Identify which cell holds the provided text, then report its (X, Y) central coordinate. 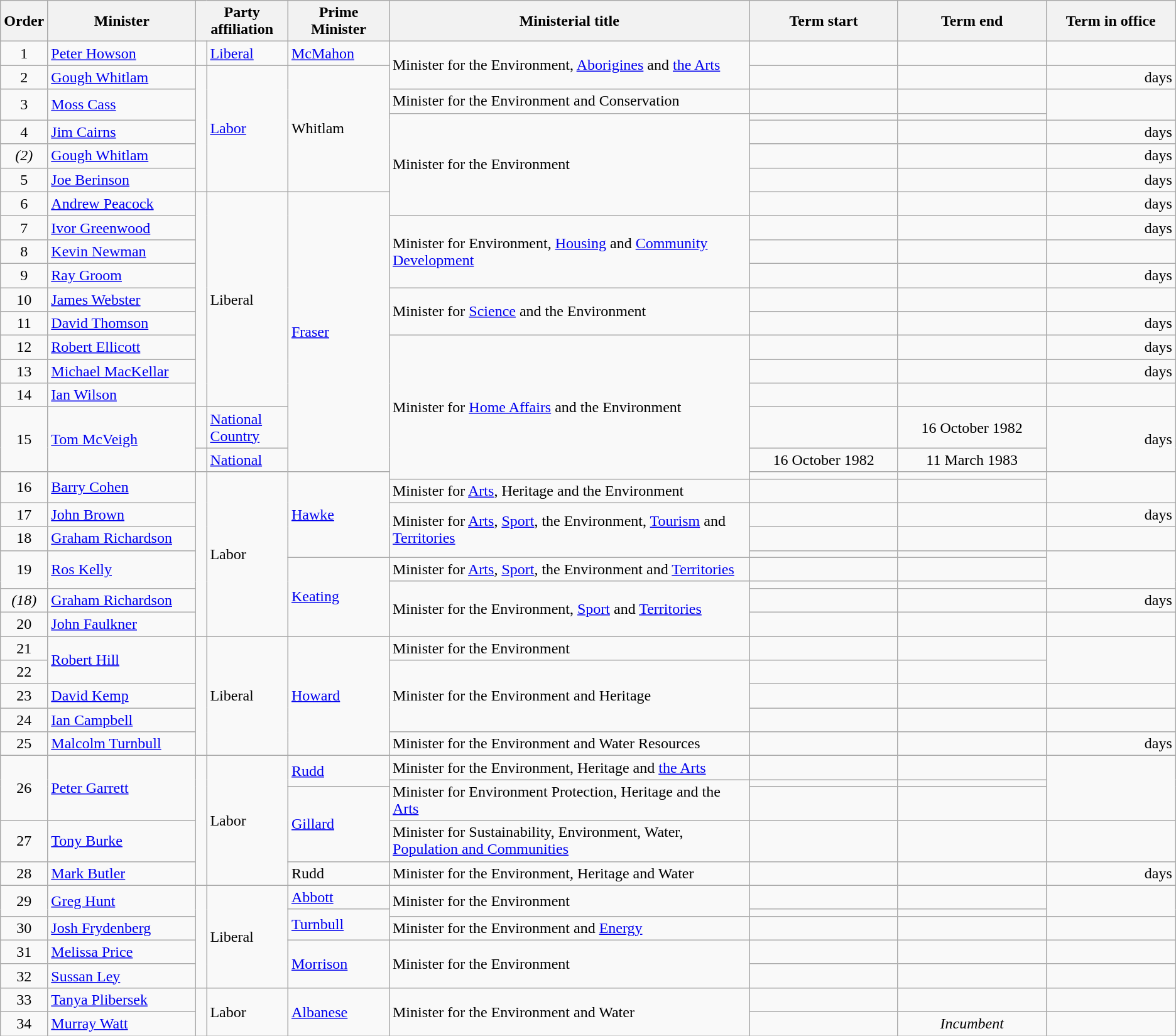
12 (24, 347)
Tony Burke (122, 841)
15 (24, 440)
John Brown (122, 515)
27 (24, 841)
Malcolm Turnbull (122, 744)
Ros Kelly (122, 569)
Tanya Plibersek (122, 1000)
20 (24, 624)
Prime Minister (338, 21)
Minister for Home Affairs and the Environment (570, 407)
Minister for Arts, Sport, the Environment and Territories (570, 569)
33 (24, 1000)
Moss Cass (122, 104)
Ivor Greenwood (122, 227)
Ian Campbell (122, 720)
Melissa Price (122, 952)
9 (24, 275)
26 (24, 788)
Turnbull (338, 925)
30 (24, 928)
Abbott (338, 897)
10 (24, 300)
Robert Ellicott (122, 347)
28 (24, 873)
Keating (338, 597)
24 (24, 720)
Minister for the Environment, Sport and Territories (570, 608)
3 (24, 104)
Minister for the Environment and Water Resources (570, 744)
Order (24, 21)
Michael MacKellar (122, 371)
32 (24, 976)
21 (24, 648)
Minister for Environment Protection, Heritage and the Arts (570, 800)
Minister for the Environment and Heritage (570, 696)
Joe Berinson (122, 180)
Hawke (338, 515)
Incumbent (972, 1023)
5 (24, 180)
6 (24, 204)
18 (24, 538)
Peter Garrett (122, 788)
Term in office (1111, 21)
Jim Cairns (122, 132)
14 (24, 395)
Ministerial title (570, 21)
Andrew Peacock (122, 204)
Mark Butler (122, 873)
Gillard (338, 824)
National (248, 460)
1 (24, 53)
23 (24, 696)
Minister (122, 21)
Minister for the Environment and Water (570, 1011)
19 (24, 569)
(18) (24, 600)
John Faulkner (122, 624)
Minister for Sustainability, Environment, Water, Population and Communities (570, 841)
Murray Watt (122, 1023)
Albanese (338, 1011)
2 (24, 77)
McMahon (338, 53)
Barry Cohen (122, 488)
Minister for Arts, Heritage and the Environment (570, 491)
17 (24, 515)
Minister for the Environment and Conservation (570, 101)
David Kemp (122, 696)
13 (24, 371)
29 (24, 901)
Minister for the Environment, Heritage and Water (570, 873)
Sussan Ley (122, 976)
Minister for the Environment and Energy (570, 928)
Minister for Arts, Sport, the Environment, Tourism and Territories (570, 530)
James Webster (122, 300)
Minister for the Environment, Heritage and the Arts (570, 768)
Greg Hunt (122, 901)
Term start (824, 21)
Josh Frydenberg (122, 928)
National Country (248, 427)
David Thomson (122, 324)
Whitlam (338, 128)
11 March 1983 (972, 460)
Howard (338, 695)
11 (24, 324)
25 (24, 744)
Peter Howson (122, 53)
7 (24, 227)
Minister for Environment, Housing and Community Development (570, 251)
(2) (24, 156)
22 (24, 672)
31 (24, 952)
8 (24, 251)
16 (24, 488)
34 (24, 1023)
Term end (972, 21)
Robert Hill (122, 660)
4 (24, 132)
Ray Groom (122, 275)
Party affiliation (242, 21)
Minister for Science and the Environment (570, 312)
Fraser (338, 332)
Tom McVeigh (122, 440)
Kevin Newman (122, 251)
Minister for the Environment, Aborigines and the Arts (570, 65)
Morrison (338, 964)
Ian Wilson (122, 395)
